Return (X, Y) of the center of cell containing provided text 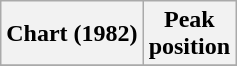
Chart (1982) (72, 34)
Peakposition (189, 34)
